Return the [X, Y] coordinate for the center point of the cell that contains the specified text.  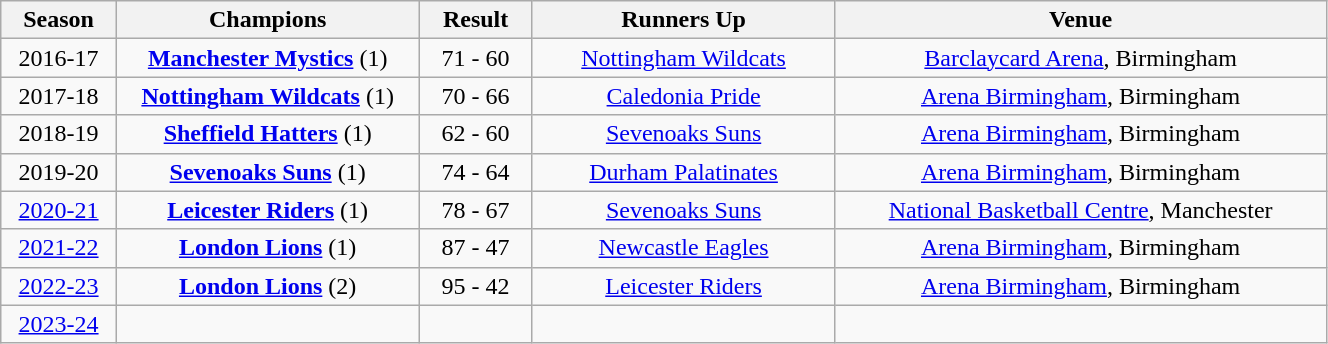
Season [59, 20]
2019-20 [59, 172]
Manchester Mystics (1) [268, 58]
Runners Up [684, 20]
2016-17 [59, 58]
Nottingham Wildcats (1) [268, 96]
London Lions (1) [268, 248]
Sheffield Hatters (1) [268, 134]
Venue [1081, 20]
National Basketball Centre, Manchester [1081, 210]
70 - 66 [476, 96]
2023-24 [59, 324]
Barclaycard Arena, Birmingham [1081, 58]
Champions [268, 20]
Caledonia Pride [684, 96]
71 - 60 [476, 58]
Sevenoaks Suns (1) [268, 172]
Durham Palatinates [684, 172]
95 - 42 [476, 286]
Leicester Riders (1) [268, 210]
62 - 60 [476, 134]
London Lions (2) [268, 286]
Nottingham Wildcats [684, 58]
2022-23 [59, 286]
87 - 47 [476, 248]
2018-19 [59, 134]
Result [476, 20]
78 - 67 [476, 210]
Leicester Riders [684, 286]
2020-21 [59, 210]
74 - 64 [476, 172]
2017-18 [59, 96]
2021-22 [59, 248]
Newcastle Eagles [684, 248]
